Provide the [X, Y] coordinate of the cell's center where the given text is located.  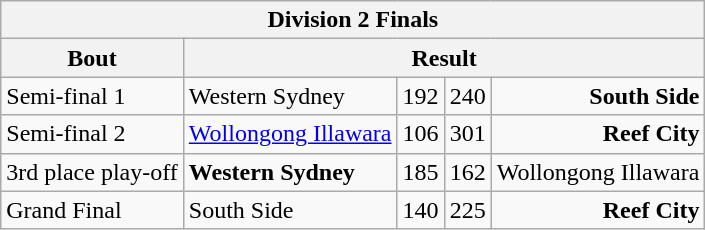
225 [468, 210]
240 [468, 96]
301 [468, 134]
106 [420, 134]
Division 2 Finals [353, 20]
162 [468, 172]
Grand Final [92, 210]
140 [420, 210]
3rd place play-off [92, 172]
Bout [92, 58]
192 [420, 96]
Result [444, 58]
Semi-final 1 [92, 96]
185 [420, 172]
Semi-final 2 [92, 134]
